Return the (x, y) coordinate for the center point of the cell that contains the specified text.  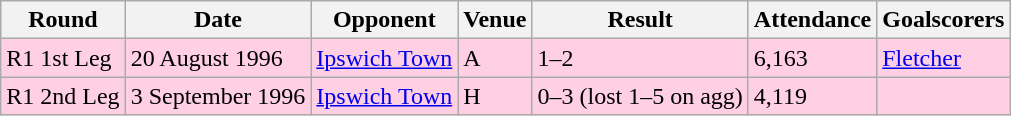
Date (218, 20)
20 August 1996 (218, 58)
4,119 (812, 96)
0–3 (lost 1–5 on agg) (640, 96)
Goalscorers (944, 20)
3 September 1996 (218, 96)
H (495, 96)
Fletcher (944, 58)
Opponent (384, 20)
Attendance (812, 20)
R1 2nd Leg (63, 96)
6,163 (812, 58)
Venue (495, 20)
Result (640, 20)
1–2 (640, 58)
Round (63, 20)
A (495, 58)
R1 1st Leg (63, 58)
